From the cell containing the given text, extract its center point as [X, Y] coordinate. 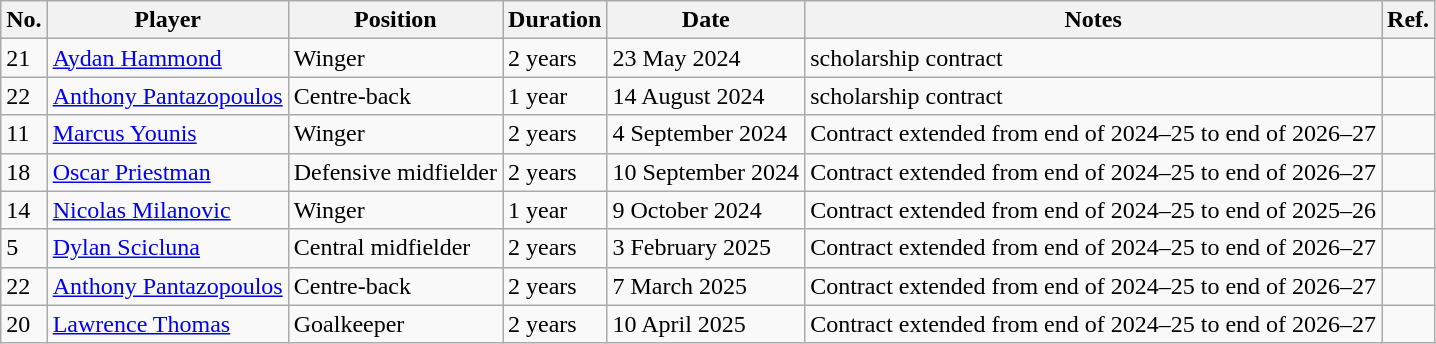
20 [24, 324]
Aydan Hammond [168, 58]
Date [706, 20]
Nicolas Milanovic [168, 210]
Oscar Priestman [168, 172]
3 February 2025 [706, 248]
Lawrence Thomas [168, 324]
Contract extended from end of 2024–25 to end of 2025–26 [1094, 210]
11 [24, 134]
Player [168, 20]
Position [395, 20]
4 September 2024 [706, 134]
23 May 2024 [706, 58]
Duration [555, 20]
9 October 2024 [706, 210]
18 [24, 172]
Goalkeeper [395, 324]
21 [24, 58]
Ref. [1408, 20]
14 [24, 210]
Notes [1094, 20]
Defensive midfielder [395, 172]
Dylan Scicluna [168, 248]
Marcus Younis [168, 134]
5 [24, 248]
14 August 2024 [706, 96]
7 March 2025 [706, 286]
10 September 2024 [706, 172]
Central midfielder [395, 248]
No. [24, 20]
10 April 2025 [706, 324]
